Search for the cell housing the specified text and yield its [x, y] center coordinate. 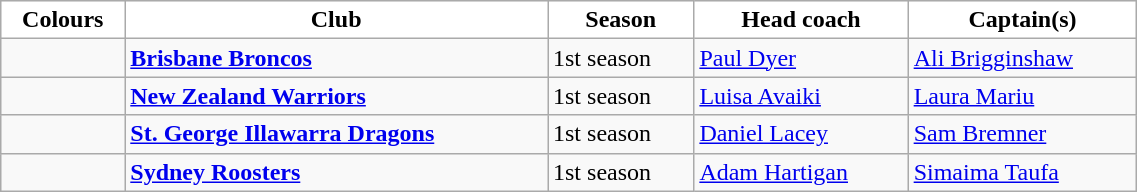
Laura Mariu [1022, 96]
Season [621, 20]
Club [336, 20]
Sam Bremner [1022, 134]
St. George Illawarra Dragons [336, 134]
Ali Brigginshaw [1022, 58]
Paul Dyer [801, 58]
Luisa Avaiki [801, 96]
Daniel Lacey [801, 134]
Brisbane Broncos [336, 58]
Sydney Roosters [336, 172]
New Zealand Warriors [336, 96]
Captain(s) [1022, 20]
Adam Hartigan [801, 172]
Head coach [801, 20]
Simaima Taufa [1022, 172]
Colours [63, 20]
